Provide the (X, Y) coordinate of the cell's center where the given text is located.  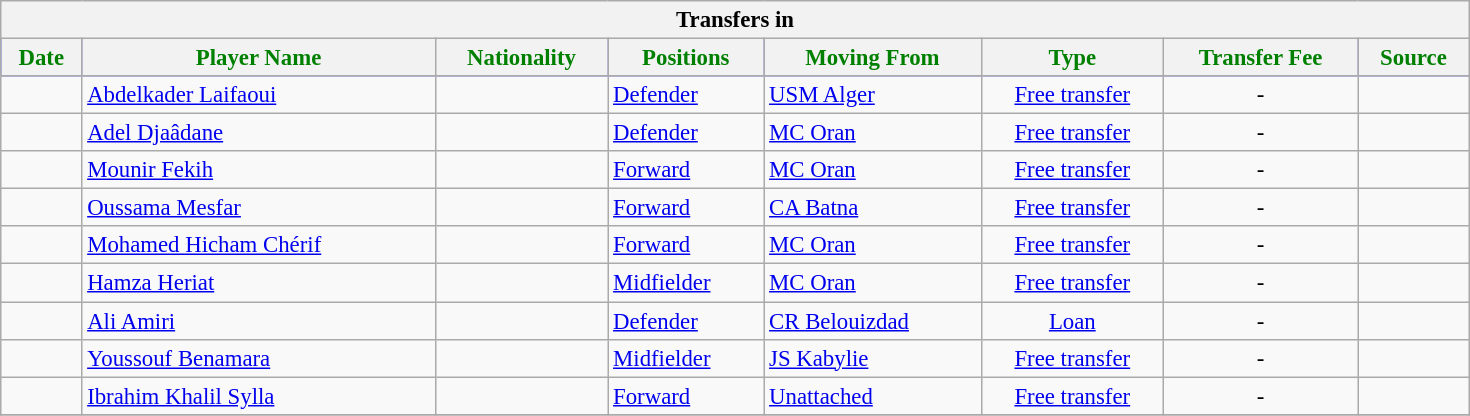
Mohamed Hicham Chérif (258, 245)
JS Kabylie (872, 358)
Hamza Heriat (258, 283)
Type (1072, 58)
Date (42, 58)
Mounir Fekih (258, 170)
Unattached (872, 396)
Moving From (872, 58)
Youssouf Benamara (258, 358)
Abdelkader Laifaoui (258, 95)
USM Alger (872, 95)
Player Name (258, 58)
Adel Djaâdane (258, 133)
Source (1414, 58)
Ali Amiri (258, 321)
Positions (686, 58)
Loan (1072, 321)
Ibrahim Khalil Sylla (258, 396)
CR Belouizdad (872, 321)
Nationality (522, 58)
Oussama Mesfar (258, 208)
CA Batna (872, 208)
Transfer Fee (1261, 58)
Transfers in (735, 20)
